Output the (x, y) coordinate of the center of the cell containing the given text.  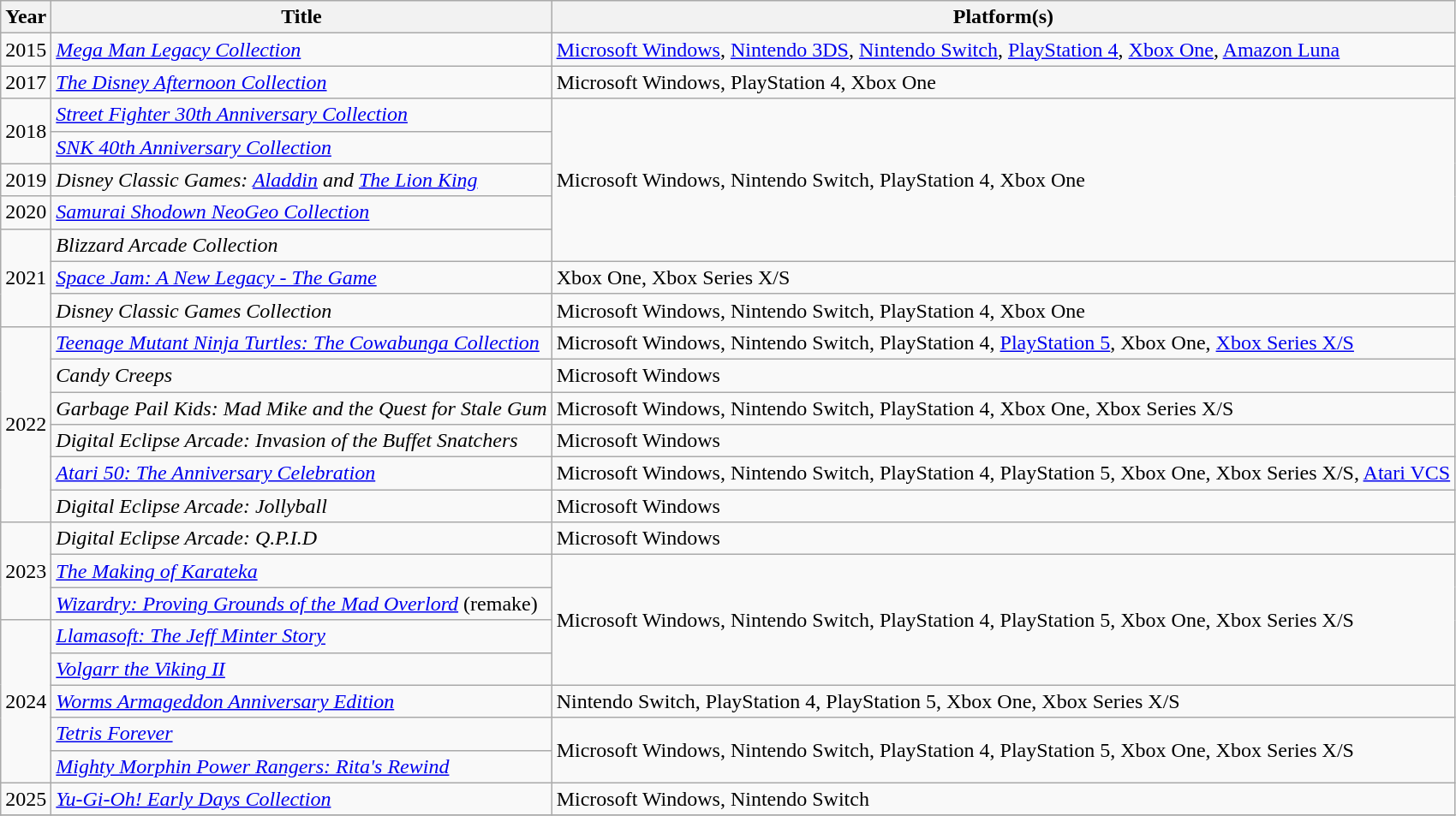
2024 (26, 701)
Microsoft Windows, PlayStation 4, Xbox One (1004, 82)
Blizzard Arcade Collection (301, 245)
Microsoft Windows, Nintendo Switch (1004, 799)
2023 (26, 571)
2017 (26, 82)
Llamasoft: The Jeff Minter Story (301, 636)
The Making of Karateka (301, 571)
Year (26, 17)
Xbox One, Xbox Series X/S (1004, 277)
Atari 50: The Anniversary Celebration (301, 474)
2019 (26, 180)
Microsoft Windows, Nintendo 3DS, Nintendo Switch, PlayStation 4, Xbox One, Amazon Luna (1004, 50)
Digital Eclipse Arcade: Q.P.I.D (301, 539)
2018 (26, 131)
Street Fighter 30th Anniversary Collection (301, 115)
Platform(s) (1004, 17)
Samurai Shodown NeoGeo Collection (301, 212)
2022 (26, 424)
2021 (26, 277)
Mega Man Legacy Collection (301, 50)
Microsoft Windows, Nintendo Switch, PlayStation 4, Xbox One, Xbox Series X/S (1004, 408)
Space Jam: A New Legacy - The Game (301, 277)
Digital Eclipse Arcade: Invasion of the Buffet Snatchers (301, 441)
Worms Armageddon Anniversary Edition (301, 701)
Disney Classic Games Collection (301, 310)
Tetris Forever (301, 734)
Digital Eclipse Arcade: Jollyball (301, 506)
Volgarr the Viking II (301, 669)
The Disney Afternoon Collection (301, 82)
2015 (26, 50)
Wizardry: Proving Grounds of the Mad Overlord (remake) (301, 604)
2020 (26, 212)
Garbage Pail Kids: Mad Mike and the Quest for Stale Gum (301, 408)
Microsoft Windows, Nintendo Switch, PlayStation 4, PlayStation 5, Xbox One, Xbox Series X/S, Atari VCS (1004, 474)
Title (301, 17)
Candy Creeps (301, 375)
Nintendo Switch, PlayStation 4, PlayStation 5, Xbox One, Xbox Series X/S (1004, 701)
2025 (26, 799)
Mighty Morphin Power Rangers: Rita's Rewind (301, 766)
Yu-Gi-Oh! Early Days Collection (301, 799)
SNK 40th Anniversary Collection (301, 147)
Disney Classic Games: Aladdin and The Lion King (301, 180)
Teenage Mutant Ninja Turtles: The Cowabunga Collection (301, 342)
